Find where the given text appears and provide that cell's center as [X, Y] coordinate. 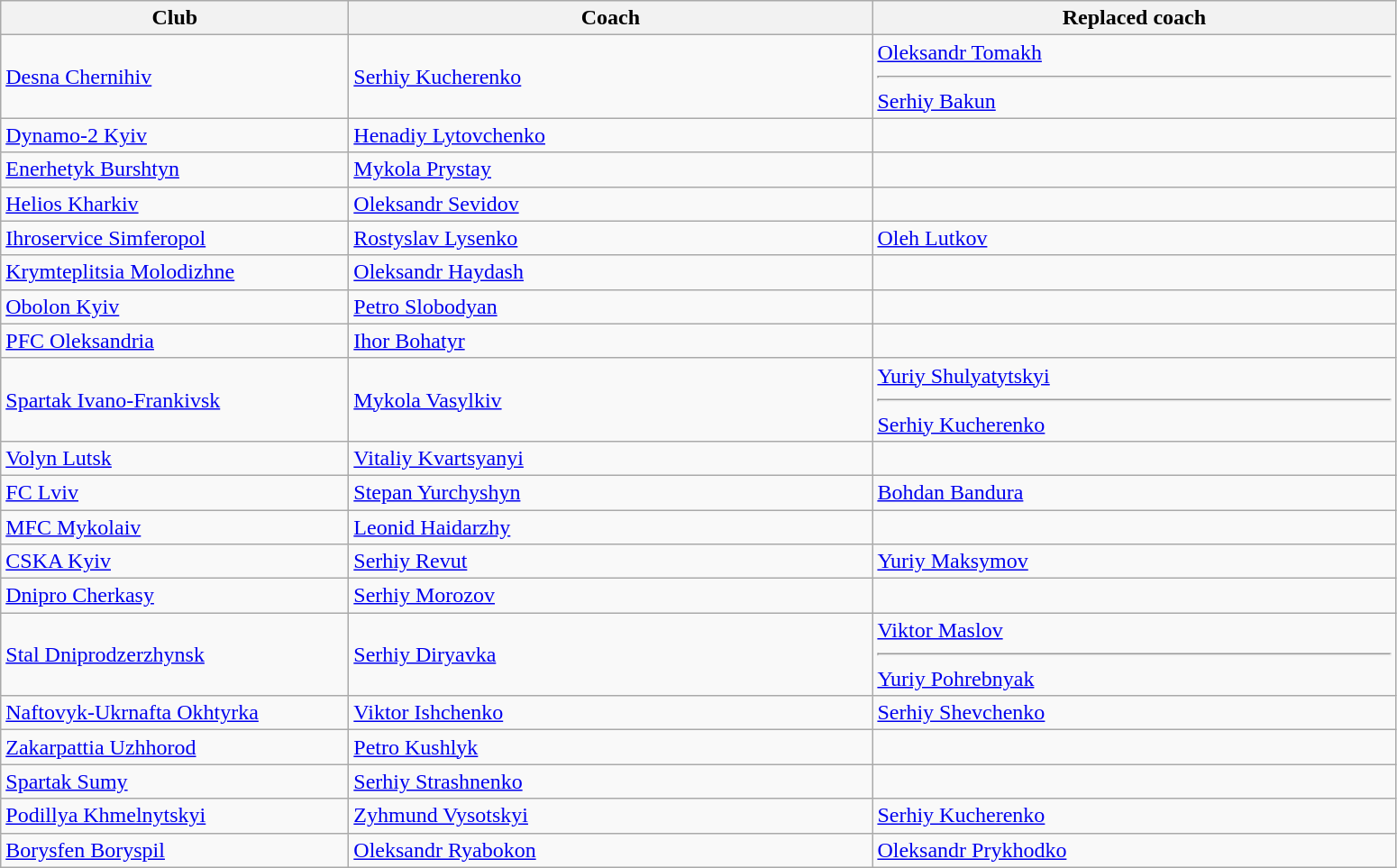
Desna Chernihiv [175, 77]
Dnipro Cherkasy [175, 596]
Borysfen Boryspil [175, 850]
Oleksandr Tomakh Serhiy Bakun [1134, 77]
Petro Kushlyk [611, 747]
MFC Mykolaiv [175, 527]
Obolon Kyiv [175, 306]
Serhiy Diryavka [611, 654]
CSKA Kyiv [175, 562]
Helios Kharkiv [175, 204]
Serhiy Strashnenko [611, 781]
Stal Dniprodzerzhynsk [175, 654]
Podillya Khmelnytskyi [175, 816]
Yuriy Shulyatytskyi Serhiy Kucherenko [1134, 399]
Yuriy Maksymov [1134, 562]
Serhiy Revut [611, 562]
Spartak Sumy [175, 781]
Viktor Ishchenko [611, 713]
Petro Slobodyan [611, 306]
Naftovyk-Ukrnafta Okhtyrka [175, 713]
Oleh Lutkov [1134, 238]
PFC Oleksandria [175, 341]
Stepan Yurchyshyn [611, 492]
Serhiy Morozov [611, 596]
Krymteplitsia Molodizhne [175, 272]
Mykola Vasylkiv [611, 399]
Coach [611, 18]
Zyhmund Vysotskyi [611, 816]
Viktor Maslov Yuriy Pohrebnyak [1134, 654]
Serhiy Shevchenko [1134, 713]
FC Lviv [175, 492]
Oleksandr Ryabokon [611, 850]
Oleksandr Prykhodko [1134, 850]
Oleksandr Sevidov [611, 204]
Leonid Haidarzhy [611, 527]
Henadiy Lytovchenko [611, 135]
Spartak Ivano-Frankivsk [175, 399]
Ihroservice Simferopol [175, 238]
Volyn Lutsk [175, 458]
Ihor Bohatyr [611, 341]
Enerhetyk Burshtyn [175, 169]
Bohdan Bandura [1134, 492]
Rostyslav Lysenko [611, 238]
Zakarpattia Uzhhorod [175, 747]
Mykola Prystay [611, 169]
Oleksandr Haydash [611, 272]
Club [175, 18]
Vitaliy Kvartsyanyi [611, 458]
Dynamo-2 Kyiv [175, 135]
Replaced coach [1134, 18]
